Search for the cell housing the specified text and yield its [x, y] center coordinate. 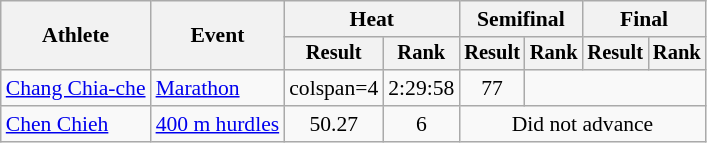
Event [218, 36]
77 [492, 88]
Athlete [76, 36]
colspan=4 [334, 88]
Chen Chieh [76, 124]
Marathon [218, 88]
50.27 [334, 124]
Did not advance [582, 124]
Final [644, 19]
400 m hurdles [218, 124]
Heat [372, 19]
Chang Chia-che [76, 88]
2:29:58 [421, 88]
6 [421, 124]
Semifinal [520, 19]
